Return [x, y] of the center of cell containing provided text 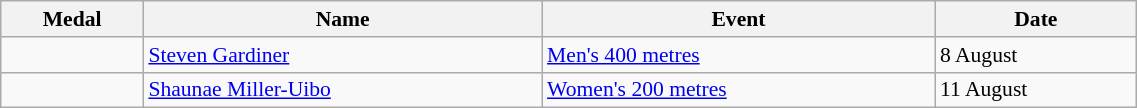
Shaunae Miller-Uibo [342, 90]
11 August [1036, 90]
Event [738, 19]
Steven Gardiner [342, 55]
8 August [1036, 55]
Women's 200 metres [738, 90]
Men's 400 metres [738, 55]
Date [1036, 19]
Name [342, 19]
Medal [72, 19]
